Determine the (X, Y) coordinate at the center of the cell enclosing the given text.  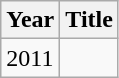
Title (90, 20)
2011 (30, 58)
Year (30, 20)
